From the cell containing the given text, extract its center point as [x, y] coordinate. 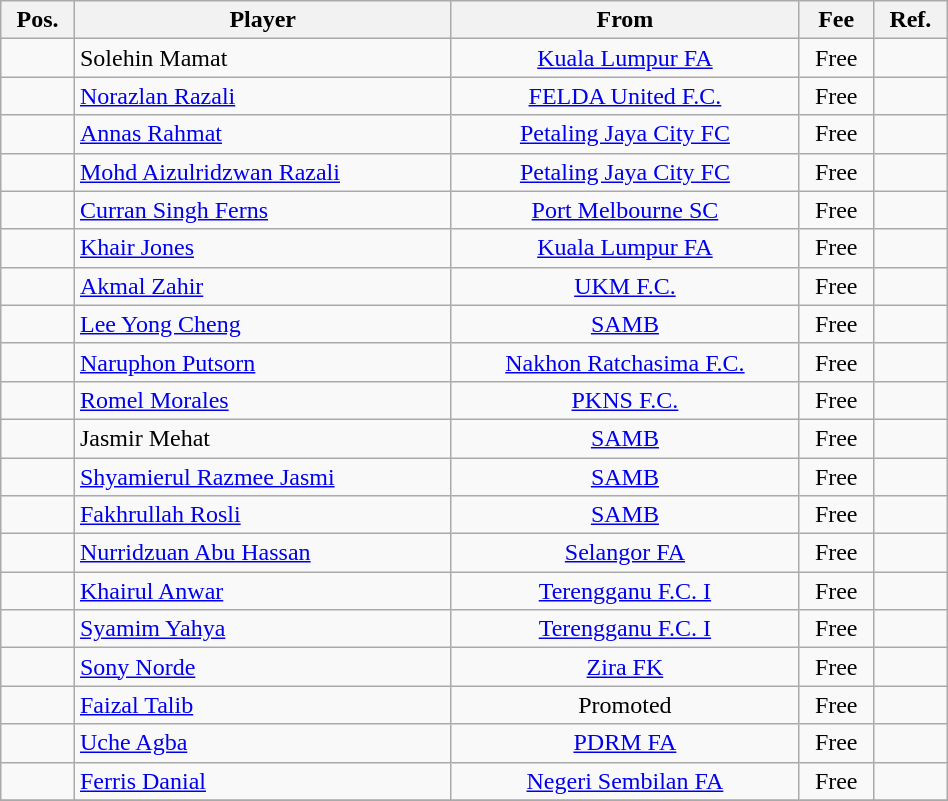
UKM F.C. [625, 286]
Uche Agba [262, 743]
PDRM FA [625, 743]
Solehin Mamat [262, 58]
Faizal Talib [262, 705]
FELDA United F.C. [625, 96]
Annas Rahmat [262, 134]
Port Melbourne SC [625, 210]
Curran Singh Ferns [262, 210]
Player [262, 20]
Zira FK [625, 667]
From [625, 20]
Promoted [625, 705]
Ferris Danial [262, 781]
Mohd Aizulridzwan Razali [262, 172]
Sony Norde [262, 667]
Ref. [911, 20]
Fakhrullah Rosli [262, 515]
Khairul Anwar [262, 591]
Khair Jones [262, 248]
Nakhon Ratchasima F.C. [625, 362]
Shyamierul Razmee Jasmi [262, 477]
Akmal Zahir [262, 286]
Selangor FA [625, 553]
PKNS F.C. [625, 400]
Romel Morales [262, 400]
Lee Yong Cheng [262, 324]
Pos. [38, 20]
Norazlan Razali [262, 96]
Jasmir Mehat [262, 438]
Fee [836, 20]
Naruphon Putsorn [262, 362]
Nurridzuan Abu Hassan [262, 553]
Negeri Sembilan FA [625, 781]
Syamim Yahya [262, 629]
